Return [X, Y] of the center of cell containing provided text 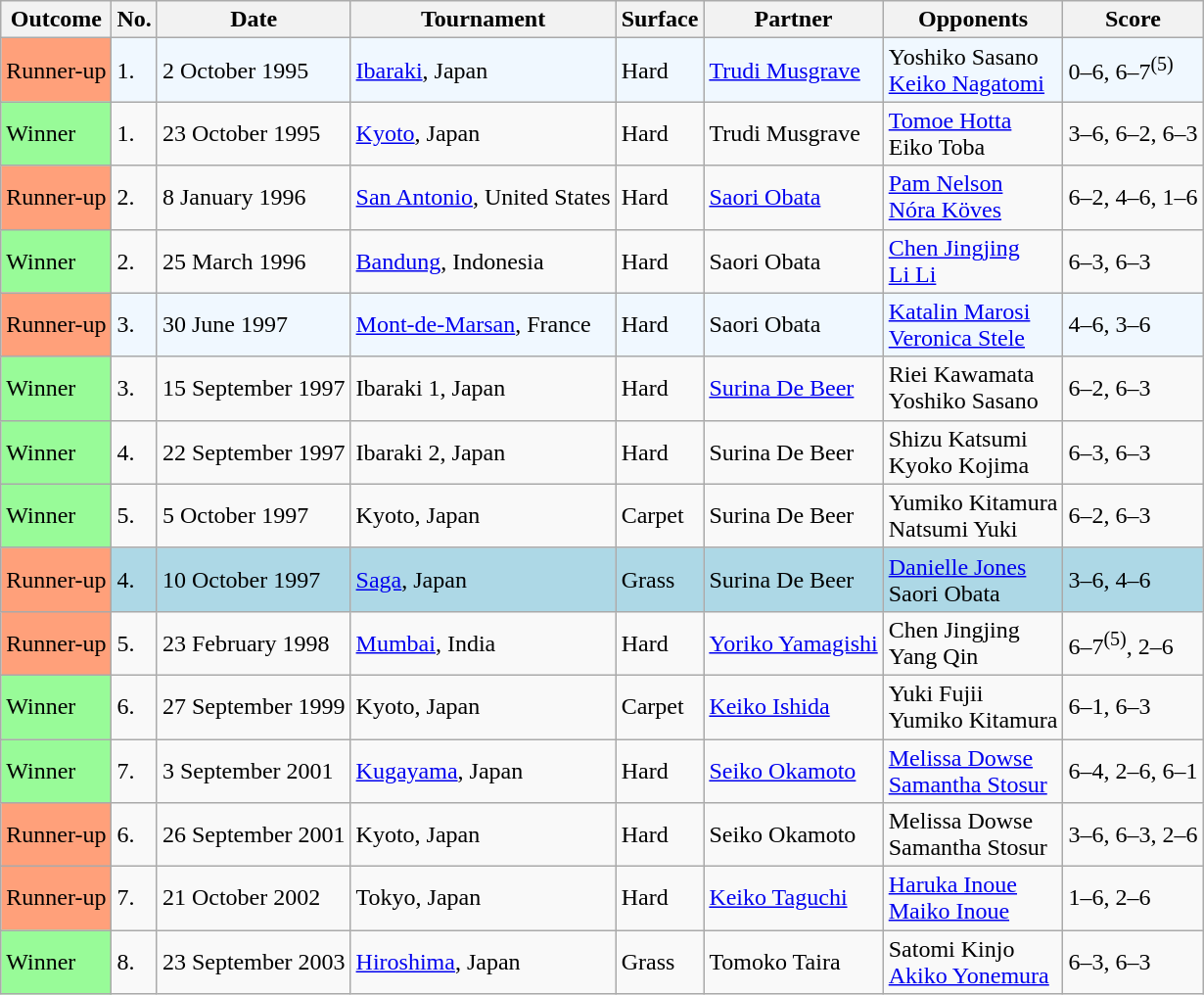
Shizu Katsumi Kyoko Kojima [973, 452]
4–6, 3–6 [1134, 325]
26 September 2001 [254, 834]
Tokyo, Japan [484, 899]
Outcome [57, 20]
Chen Jingjing Li Li [973, 261]
Tomoko Taira [793, 962]
Hiroshima, Japan [484, 962]
Keiko Taguchi [793, 899]
6–1, 6–3 [1134, 707]
Pam Nelson Nóra Köves [973, 198]
1–6, 2–6 [1134, 899]
6–4, 2–6, 6–1 [1134, 770]
Yuki Fujii Yumiko Kitamura [973, 707]
21 October 2002 [254, 899]
Yoshiko Sasano Keiko Nagatomi [973, 71]
Chen Jingjing Yang Qin [973, 642]
27 September 1999 [254, 707]
23 February 1998 [254, 642]
6–7(5), 2–6 [1134, 642]
15 September 1997 [254, 388]
Tomoe Hotta Eiko Toba [973, 133]
3–6, 4–6 [1134, 580]
23 September 2003 [254, 962]
Riei Kawamata Yoshiko Sasano [973, 388]
Ibaraki 1, Japan [484, 388]
Mont-de-Marsan, France [484, 325]
Mumbai, India [484, 642]
No. [134, 20]
3–6, 6–3, 2–6 [1134, 834]
Bandung, Indonesia [484, 261]
0–6, 6–7(5) [1134, 71]
Surface [660, 20]
3 September 2001 [254, 770]
Satomi Kinjo Akiko Yonemura [973, 962]
San Antonio, United States [484, 198]
Yoriko Yamagishi [793, 642]
6–2, 4–6, 1–6 [1134, 198]
Danielle Jones Saori Obata [973, 580]
Yumiko Kitamura Natsumi Yuki [973, 515]
22 September 1997 [254, 452]
Ibaraki 2, Japan [484, 452]
Kugayama, Japan [484, 770]
Partner [793, 20]
Date [254, 20]
5 October 1997 [254, 515]
3–6, 6–2, 6–3 [1134, 133]
Keiko Ishida [793, 707]
Tournament [484, 20]
2 October 1995 [254, 71]
Haruka Inoue Maiko Inoue [973, 899]
23 October 1995 [254, 133]
8. [134, 962]
10 October 1997 [254, 580]
25 March 1996 [254, 261]
Opponents [973, 20]
Ibaraki, Japan [484, 71]
Score [1134, 20]
30 June 1997 [254, 325]
8 January 1996 [254, 198]
Katalin Marosi Veronica Stele [973, 325]
Saga, Japan [484, 580]
